Find where the given text appears and provide that cell's center as (x, y) coordinate. 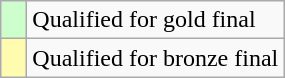
Qualified for bronze final (156, 58)
Qualified for gold final (156, 20)
